Output the [x, y] coordinate of the center of the cell containing the given text.  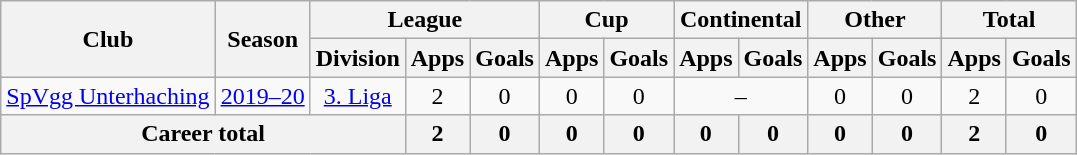
Other [875, 20]
Club [108, 39]
Total [1009, 20]
Division [358, 58]
Cup [606, 20]
Season [262, 39]
2019–20 [262, 96]
Continental [741, 20]
League [424, 20]
Career total [204, 134]
– [741, 96]
3. Liga [358, 96]
SpVgg Unterhaching [108, 96]
